Pinpoint the cell where the given text exists, returning its (x, y) midpoint coordinate. 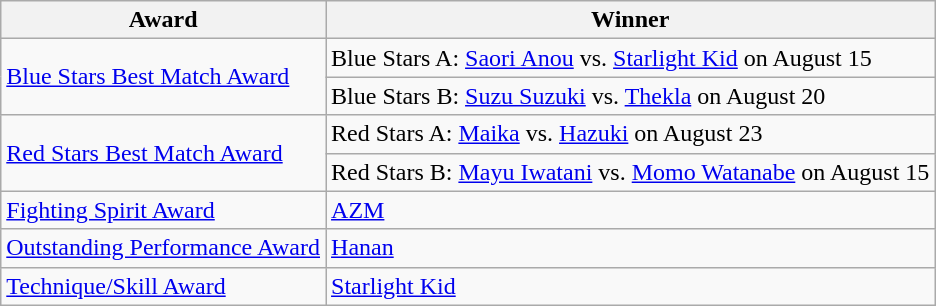
Fighting Spirit Award (164, 210)
Outstanding Performance Award (164, 248)
Blue Stars A: Saori Anou vs. Starlight Kid on August 15 (630, 58)
Blue Stars Best Match Award (164, 77)
AZM (630, 210)
Starlight Kid (630, 286)
Red Stars A: Maika vs. Hazuki on August 23 (630, 134)
Hanan (630, 248)
Red Stars B: Mayu Iwatani vs. Momo Watanabe on August 15 (630, 172)
Award (164, 20)
Blue Stars B: Suzu Suzuki vs. Thekla on August 20 (630, 96)
Red Stars Best Match Award (164, 153)
Winner (630, 20)
Technique/Skill Award (164, 286)
